Find where the given text appears and provide that cell's center as (X, Y) coordinate. 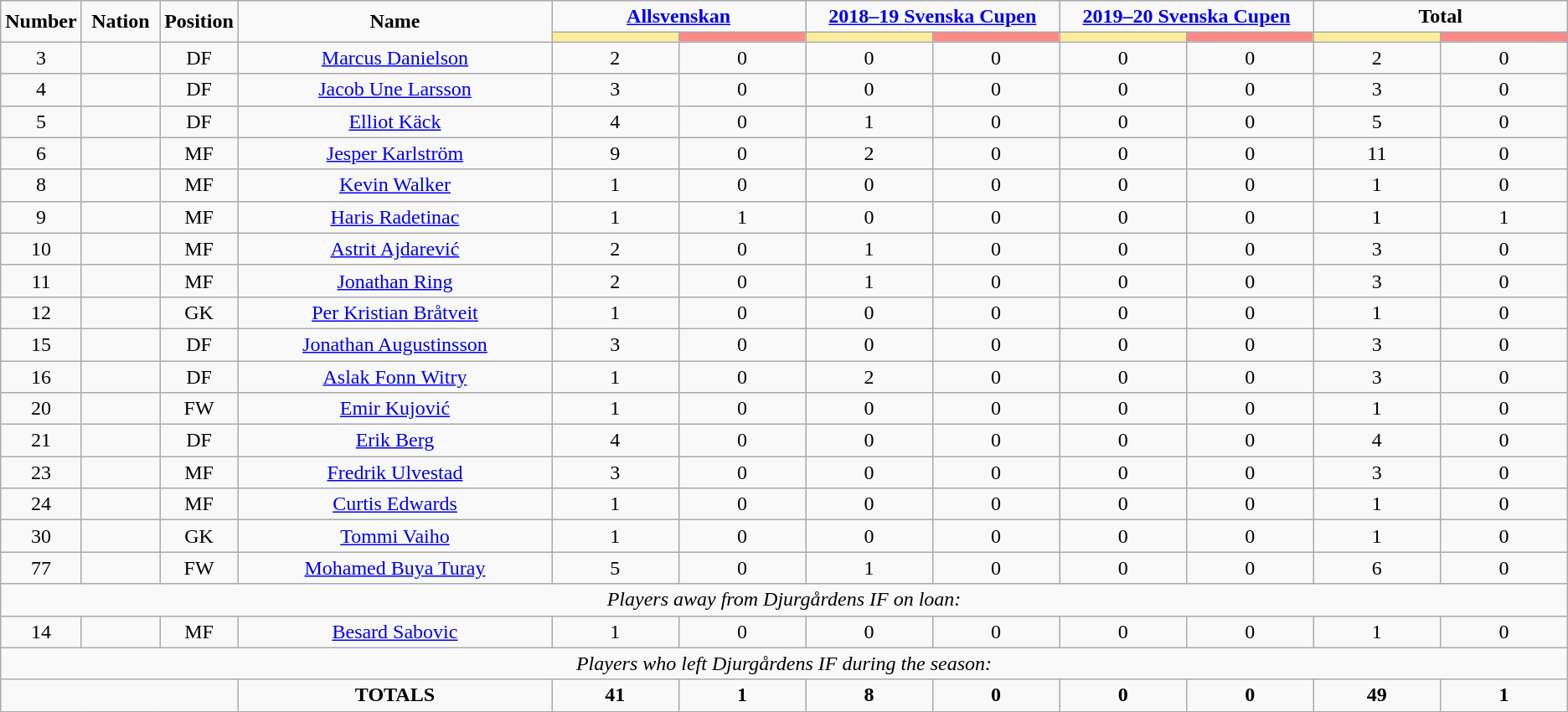
24 (41, 504)
Erik Berg (395, 441)
Jonathan Augustinsson (395, 344)
Elliot Käck (395, 121)
Nation (121, 22)
Mohamed Buya Turay (395, 568)
49 (1377, 695)
77 (41, 568)
Position (199, 22)
Kevin Walker (395, 185)
Number (41, 22)
20 (41, 409)
14 (41, 632)
21 (41, 441)
Aslak Fonn Witry (395, 376)
15 (41, 344)
Haris Radetinac (395, 217)
Jacob Une Larsson (395, 90)
30 (41, 536)
Emir Kujović (395, 409)
Name (395, 22)
Jesper Karlström (395, 153)
Allsvenskan (678, 17)
23 (41, 472)
41 (615, 695)
Curtis Edwards (395, 504)
Tommi Vaiho (395, 536)
Jonathan Ring (395, 281)
Players who left Djurgårdens IF during the season: (784, 663)
2018–19 Svenska Cupen (933, 17)
12 (41, 312)
Besard Sabovic (395, 632)
Marcus Danielson (395, 58)
Players away from Djurgårdens IF on loan: (784, 600)
TOTALS (395, 695)
Per Kristian Bråtveit (395, 312)
2019–20 Svenska Cupen (1186, 17)
Fredrik Ulvestad (395, 472)
16 (41, 376)
Astrit Ajdarević (395, 249)
10 (41, 249)
Total (1441, 17)
